Locate the cell with the specified text and output its [x, y] center coordinate. 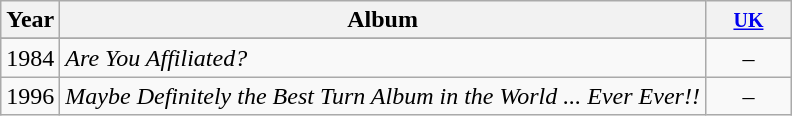
Year [30, 20]
1984 [30, 58]
Maybe Definitely the Best Turn Album in the World ... Ever Ever!! [383, 96]
UK [748, 20]
Album [383, 20]
Are You Affiliated? [383, 58]
1996 [30, 96]
